Extract the (X, Y) coordinate from the center of the cell holding the provided text.  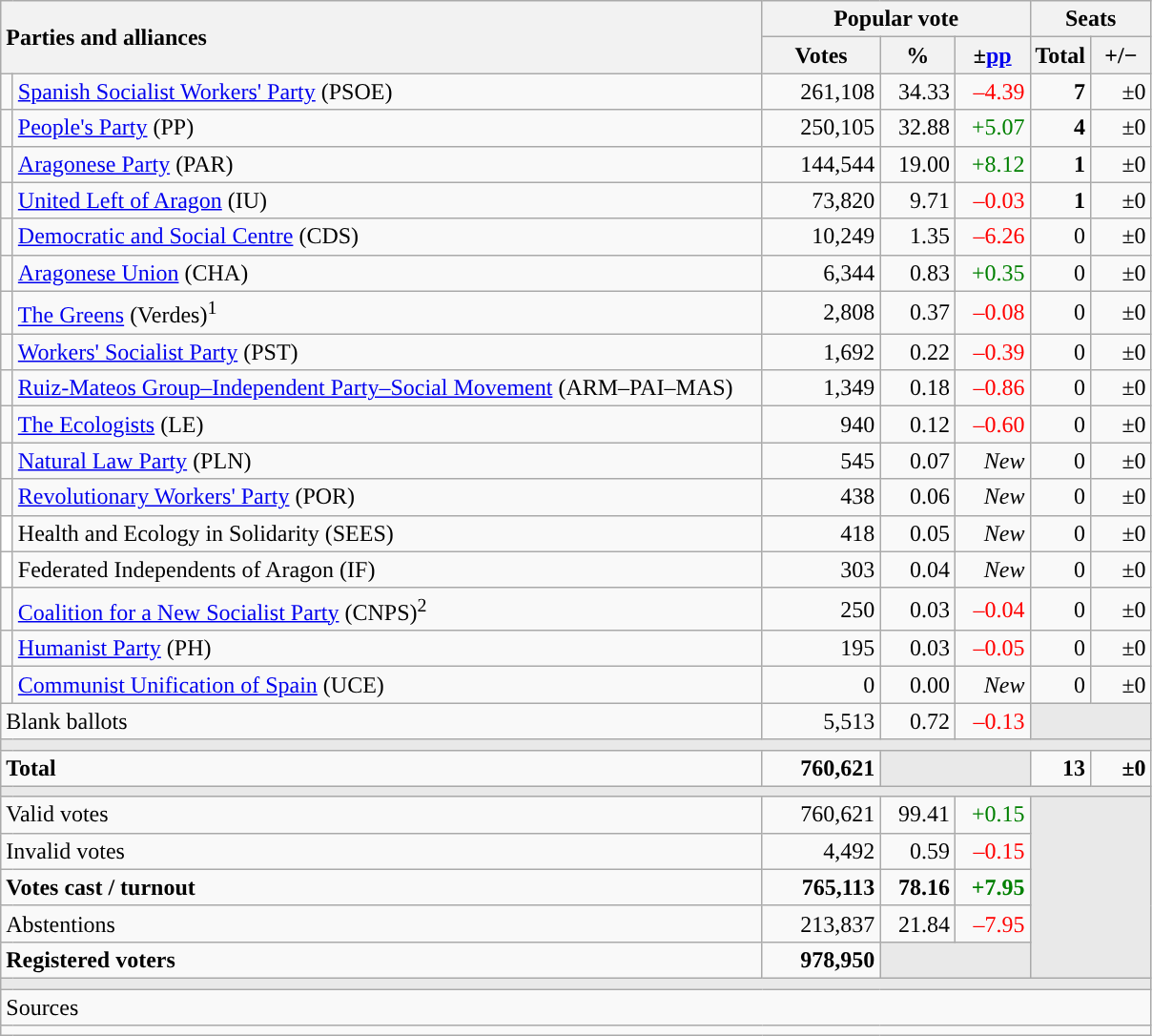
Communist Unification of Spain (UCE) (387, 685)
Health and Ecology in Solidarity (SEES) (387, 533)
Aragonese Party (PAR) (387, 164)
Parties and alliances (381, 37)
32.88 (917, 128)
+5.07 (992, 128)
0.22 (917, 352)
1,349 (821, 388)
People's Party (PP) (387, 128)
0.72 (917, 721)
Federated Independents of Aragon (IF) (387, 570)
0.06 (917, 497)
0.37 (917, 313)
–0.04 (992, 609)
10,249 (821, 237)
Seats (1091, 19)
1.35 (917, 237)
–7.95 (992, 923)
The Greens (Verdes)1 (387, 313)
+8.12 (992, 164)
7 (1060, 92)
–0.60 (992, 425)
303 (821, 570)
Votes cast / turnout (381, 887)
Registered voters (381, 960)
Coalition for a New Socialist Party (CNPS)2 (387, 609)
Invalid votes (381, 851)
Democratic and Social Centre (CDS) (387, 237)
–0.39 (992, 352)
–6.26 (992, 237)
Votes (821, 55)
0.59 (917, 851)
0.12 (917, 425)
–0.15 (992, 851)
9.71 (917, 200)
978,950 (821, 960)
765,113 (821, 887)
–0.08 (992, 313)
% (917, 55)
195 (821, 649)
–0.13 (992, 721)
Spanish Socialist Workers' Party (PSOE) (387, 92)
6,344 (821, 273)
13 (1060, 768)
Valid votes (381, 815)
5,513 (821, 721)
438 (821, 497)
19.00 (917, 164)
Aragonese Union (CHA) (387, 273)
0.05 (917, 533)
Natural Law Party (PLN) (387, 461)
73,820 (821, 200)
2,808 (821, 313)
1,692 (821, 352)
0.00 (917, 685)
Ruiz-Mateos Group–Independent Party–Social Movement (ARM–PAI–MAS) (387, 388)
Humanist Party (PH) (387, 649)
4 (1060, 128)
78.16 (917, 887)
0.83 (917, 273)
0.07 (917, 461)
545 (821, 461)
Revolutionary Workers' Party (POR) (387, 497)
250,105 (821, 128)
±pp (992, 55)
0.18 (917, 388)
+0.35 (992, 273)
940 (821, 425)
–4.39 (992, 92)
+7.95 (992, 887)
+/− (1121, 55)
213,837 (821, 923)
Workers' Socialist Party (PST) (387, 352)
250 (821, 609)
United Left of Aragon (IU) (387, 200)
261,108 (821, 92)
34.33 (917, 92)
Sources (576, 1007)
Popular vote (896, 19)
144,544 (821, 164)
Abstentions (381, 923)
–0.03 (992, 200)
0.04 (917, 570)
The Ecologists (LE) (387, 425)
–0.86 (992, 388)
4,492 (821, 851)
Blank ballots (381, 721)
–0.05 (992, 649)
21.84 (917, 923)
+0.15 (992, 815)
418 (821, 533)
99.41 (917, 815)
